Output the (x, y) coordinate of the center of the cell containing the given text.  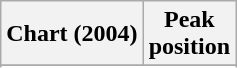
Chart (2004) (72, 34)
Peakposition (189, 34)
